Return the [X, Y] coordinate for the center point of the cell that contains the specified text.  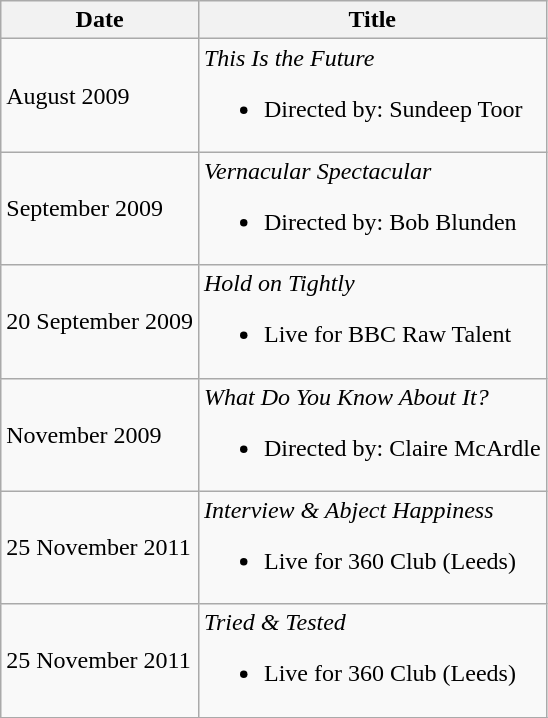
Tried & TestedLive for 360 Club (Leeds) [372, 660]
Date [100, 20]
Hold on TightlyLive for BBC Raw Talent [372, 322]
Vernacular SpectacularDirected by: Bob Blunden [372, 208]
August 2009 [100, 96]
This Is the FutureDirected by: Sundeep Toor [372, 96]
20 September 2009 [100, 322]
What Do You Know About It?Directed by: Claire McArdle [372, 434]
September 2009 [100, 208]
Title [372, 20]
Interview & Abject HappinessLive for 360 Club (Leeds) [372, 548]
November 2009 [100, 434]
